Capture the cell that displays the provided text and extract its (X, Y) central coordinate. 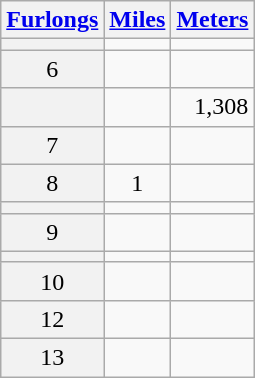
7 (52, 145)
Meters (212, 20)
12 (52, 319)
13 (52, 357)
Miles (138, 20)
9 (52, 232)
6 (52, 69)
1,308 (212, 107)
1 (138, 183)
Furlongs (52, 20)
10 (52, 281)
8 (52, 183)
